Return [X, Y] of the center of cell containing provided text 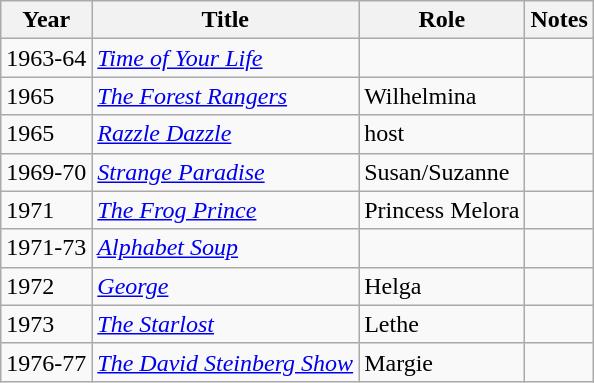
Year [46, 20]
Role [442, 20]
1973 [46, 324]
host [442, 134]
The Forest Rangers [226, 96]
Helga [442, 286]
Susan/Suzanne [442, 172]
1976-77 [46, 362]
Notes [559, 20]
1971-73 [46, 248]
Princess Melora [442, 210]
Strange Paradise [226, 172]
1971 [46, 210]
The Starlost [226, 324]
Time of Your Life [226, 58]
The David Steinberg Show [226, 362]
The Frog Prince [226, 210]
Alphabet Soup [226, 248]
Margie [442, 362]
1972 [46, 286]
George [226, 286]
1963-64 [46, 58]
Lethe [442, 324]
Razzle Dazzle [226, 134]
Wilhelmina [442, 96]
Title [226, 20]
1969-70 [46, 172]
